Locate the cell with the specified text and output its (x, y) center coordinate. 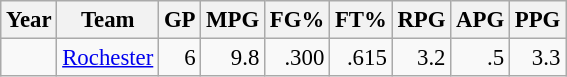
PPG (537, 20)
3.2 (422, 58)
9.8 (233, 58)
RPG (422, 20)
3.3 (537, 58)
GP (180, 20)
.5 (480, 58)
6 (180, 58)
FT% (362, 20)
Team (108, 20)
Rochester (108, 58)
FG% (298, 20)
APG (480, 20)
.615 (362, 58)
Year (29, 20)
MPG (233, 20)
.300 (298, 58)
